Scan for the cell matching the given text and deliver its [x, y] coordinate at center. 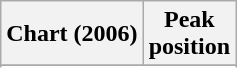
Chart (2006) [72, 34]
Peakposition [189, 34]
